Determine the (X, Y) coordinate at the center of the cell enclosing the given text.  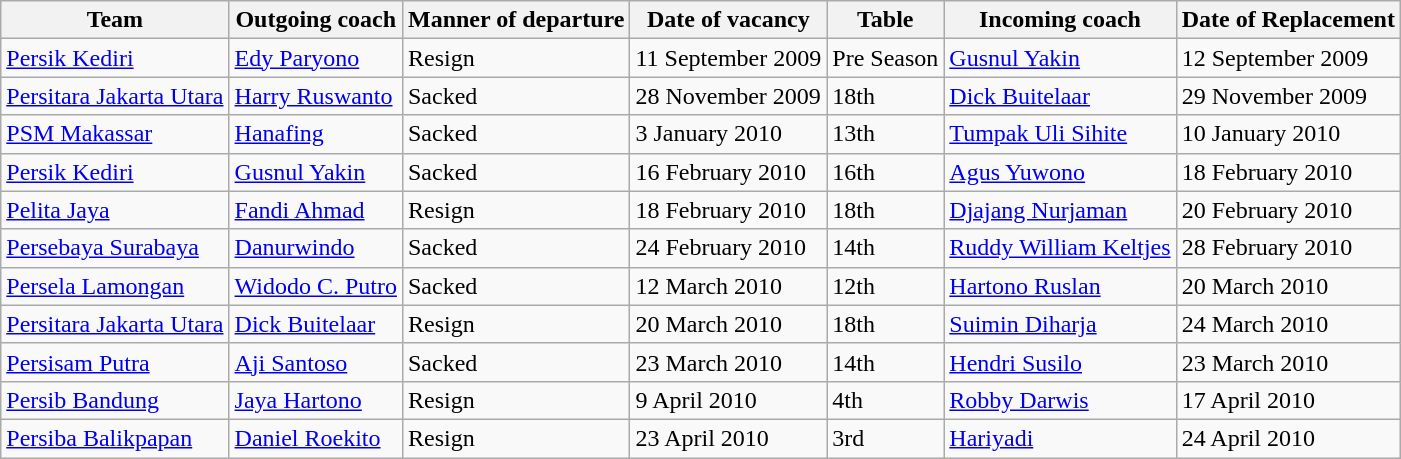
Team (115, 20)
24 February 2010 (728, 248)
9 April 2010 (728, 400)
Suimin Diharja (1060, 324)
10 January 2010 (1288, 134)
Pre Season (886, 58)
4th (886, 400)
24 April 2010 (1288, 438)
11 September 2009 (728, 58)
Date of vacancy (728, 20)
PSM Makassar (115, 134)
Agus Yuwono (1060, 172)
Edy Paryono (316, 58)
Persib Bandung (115, 400)
Ruddy William Keltjes (1060, 248)
12th (886, 286)
Widodo C. Putro (316, 286)
Outgoing coach (316, 20)
Jaya Hartono (316, 400)
Hariyadi (1060, 438)
12 March 2010 (728, 286)
Persisam Putra (115, 362)
Manner of departure (516, 20)
16 February 2010 (728, 172)
Harry Ruswanto (316, 96)
Hendri Susilo (1060, 362)
Hartono Ruslan (1060, 286)
Tumpak Uli Sihite (1060, 134)
Robby Darwis (1060, 400)
Djajang Nurjaman (1060, 210)
Daniel Roekito (316, 438)
28 February 2010 (1288, 248)
Persela Lamongan (115, 286)
24 March 2010 (1288, 324)
13th (886, 134)
Persiba Balikpapan (115, 438)
17 April 2010 (1288, 400)
Date of Replacement (1288, 20)
Incoming coach (1060, 20)
Aji Santoso (316, 362)
23 April 2010 (728, 438)
3 January 2010 (728, 134)
Fandi Ahmad (316, 210)
28 November 2009 (728, 96)
Pelita Jaya (115, 210)
16th (886, 172)
29 November 2009 (1288, 96)
3rd (886, 438)
12 September 2009 (1288, 58)
Table (886, 20)
Hanafing (316, 134)
20 February 2010 (1288, 210)
Persebaya Surabaya (115, 248)
Danurwindo (316, 248)
